Provide the (x, y) coordinate of the cell's center where the given text is located.  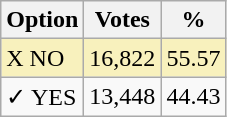
13,448 (122, 97)
% (194, 20)
Option (42, 20)
✓ YES (42, 97)
44.43 (194, 97)
16,822 (122, 58)
X NO (42, 58)
55.57 (194, 58)
Votes (122, 20)
